Provide the [x, y] coordinate of the cell's center where the given text is located.  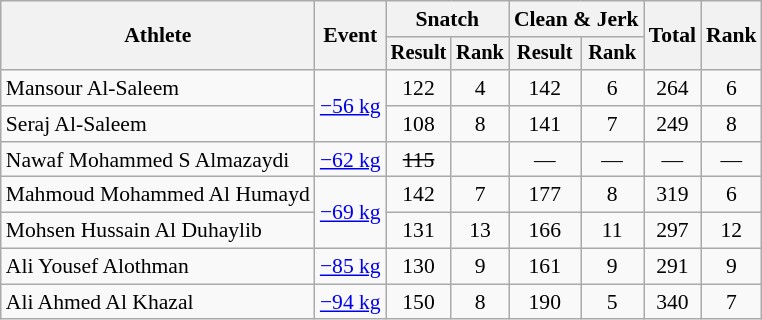
190 [545, 302]
108 [419, 124]
Mohsen Hussain Al Duhaylib [158, 231]
−62 kg [350, 160]
Seraj Al-Saleem [158, 124]
264 [672, 88]
141 [545, 124]
166 [545, 231]
Ali Ahmed Al Khazal [158, 302]
Event [350, 36]
249 [672, 124]
−56 kg [350, 106]
Nawaf Mohammed S Almazaydi [158, 160]
Snatch [448, 19]
Mansour Al-Saleem [158, 88]
319 [672, 195]
130 [419, 267]
Clean & Jerk [576, 19]
131 [419, 231]
161 [545, 267]
297 [672, 231]
12 [732, 231]
177 [545, 195]
5 [612, 302]
150 [419, 302]
115 [419, 160]
Athlete [158, 36]
Mahmoud Mohammed Al Humayd [158, 195]
122 [419, 88]
291 [672, 267]
13 [480, 231]
Total [672, 36]
340 [672, 302]
−85 kg [350, 267]
4 [480, 88]
11 [612, 231]
Ali Yousef Alothman [158, 267]
−94 kg [350, 302]
−69 kg [350, 212]
